Return the (X, Y) coordinate for the center point of the cell that contains the specified text.  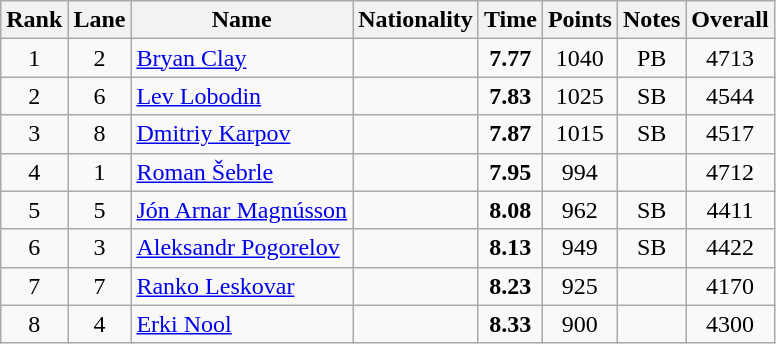
Time (510, 20)
PB (651, 58)
Erki Nool (242, 324)
7.95 (510, 172)
Aleksandr Pogorelov (242, 248)
1025 (580, 96)
4712 (730, 172)
8.13 (510, 248)
7.77 (510, 58)
Lev Lobodin (242, 96)
Lane (100, 20)
4713 (730, 58)
4517 (730, 134)
1040 (580, 58)
4422 (730, 248)
925 (580, 286)
Ranko Leskovar (242, 286)
Overall (730, 20)
Bryan Clay (242, 58)
8.08 (510, 210)
Rank (34, 20)
8.23 (510, 286)
4411 (730, 210)
Notes (651, 20)
Roman Šebrle (242, 172)
Nationality (416, 20)
1015 (580, 134)
900 (580, 324)
8.33 (510, 324)
949 (580, 248)
Points (580, 20)
Dmitriy Karpov (242, 134)
4300 (730, 324)
962 (580, 210)
994 (580, 172)
7.87 (510, 134)
4544 (730, 96)
4170 (730, 286)
Jón Arnar Magnússon (242, 210)
Name (242, 20)
7.83 (510, 96)
